Determine the (X, Y) coordinate at the center of the cell enclosing the given text.  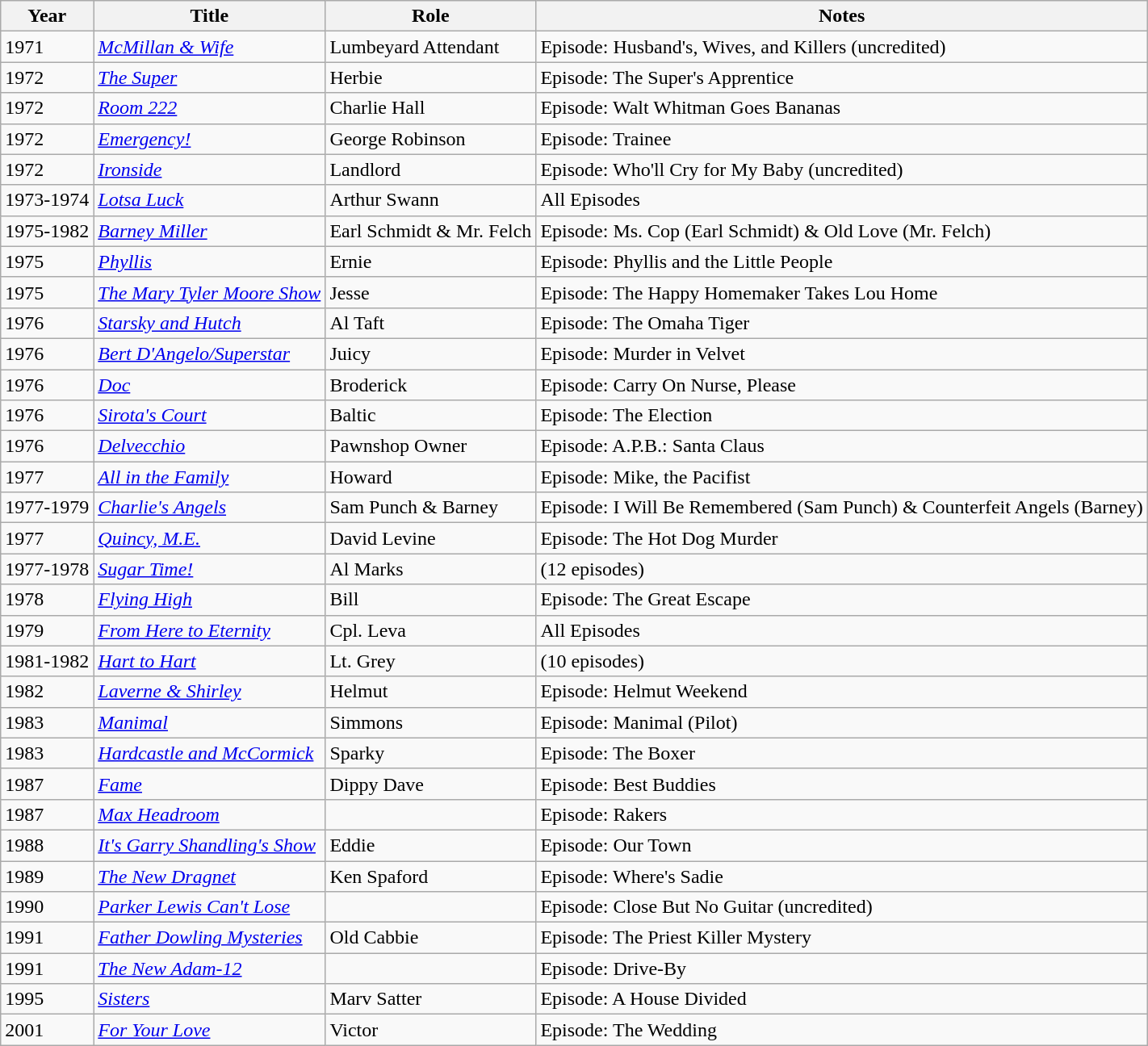
Lotsa Luck (210, 200)
Episode: Carry On Nurse, Please (842, 385)
For Your Love (210, 1030)
The New Adam-12 (210, 969)
Episode: Trainee (842, 139)
Fame (210, 784)
Episode: Manimal (Pilot) (842, 722)
Earl Schmidt & Mr. Felch (431, 231)
Al Marks (431, 569)
Role (431, 16)
Episode: Phyllis and the Little People (842, 261)
Barney Miller (210, 231)
Laverne & Shirley (210, 692)
Arthur Swann (431, 200)
Father Dowling Mysteries (210, 938)
Delvecchio (210, 446)
Old Cabbie (431, 938)
Sparky (431, 753)
Flying High (210, 600)
Episode: Murder in Velvet (842, 354)
Quincy, M.E. (210, 538)
Dippy Dave (431, 784)
Landlord (431, 169)
Helmut (431, 692)
Parker Lewis Can't Lose (210, 907)
Episode: Husband's, Wives, and Killers (uncredited) (842, 47)
Episode: A House Divided (842, 999)
1977-1979 (47, 508)
Episode: Helmut Weekend (842, 692)
Ernie (431, 261)
Lt. Grey (431, 661)
Lumbeyard Attendant (431, 47)
The Super (210, 77)
Episode: Best Buddies (842, 784)
Sisters (210, 999)
1978 (47, 600)
Title (210, 16)
Episode: Our Town (842, 845)
Doc (210, 385)
Episode: I Will Be Remembered (Sam Punch) & Counterfeit Angels (Barney) (842, 508)
Episode: Mike, the Pacifist (842, 477)
Bill (431, 600)
Episode: The Wedding (842, 1030)
Juicy (431, 354)
1973-1974 (47, 200)
Sam Punch & Barney (431, 508)
Episode: The Super's Apprentice (842, 77)
Notes (842, 16)
Episode: Ms. Cop (Earl Schmidt) & Old Love (Mr. Felch) (842, 231)
Sugar Time! (210, 569)
Simmons (431, 722)
1989 (47, 876)
From Here to Eternity (210, 630)
(10 episodes) (842, 661)
Broderick (431, 385)
The New Dragnet (210, 876)
1979 (47, 630)
Episode: A.P.B.: Santa Claus (842, 446)
Episode: Rakers (842, 814)
1995 (47, 999)
Manimal (210, 722)
1981-1982 (47, 661)
Episode: Walt Whitman Goes Bananas (842, 108)
2001 (47, 1030)
Episode: Drive-By (842, 969)
1975-1982 (47, 231)
Episode: The Priest Killer Mystery (842, 938)
1977-1978 (47, 569)
1990 (47, 907)
Episode: Close But No Guitar (uncredited) (842, 907)
All in the Family (210, 477)
The Mary Tyler Moore Show (210, 292)
Ironside (210, 169)
Howard (431, 477)
Year (47, 16)
Al Taft (431, 323)
Ken Spaford (431, 876)
Charlie Hall (431, 108)
Room 222 (210, 108)
Charlie's Angels (210, 508)
Baltic (431, 416)
Episode: Where's Sadie (842, 876)
Eddie (431, 845)
Bert D'Angelo/Superstar (210, 354)
Episode: The Boxer (842, 753)
Cpl. Leva (431, 630)
1982 (47, 692)
Max Headroom (210, 814)
Pawnshop Owner (431, 446)
Sirota's Court (210, 416)
1988 (47, 845)
Marv Satter (431, 999)
Hart to Hart (210, 661)
Episode: The Omaha Tiger (842, 323)
Emergency! (210, 139)
Episode: The Happy Homemaker Takes Lou Home (842, 292)
1971 (47, 47)
It's Garry Shandling's Show (210, 845)
Hardcastle and McCormick (210, 753)
Episode: Who'll Cry for My Baby (uncredited) (842, 169)
Episode: The Great Escape (842, 600)
Starsky and Hutch (210, 323)
Episode: The Hot Dog Murder (842, 538)
Victor (431, 1030)
Herbie (431, 77)
(12 episodes) (842, 569)
Jesse (431, 292)
Phyllis (210, 261)
McMillan & Wife (210, 47)
David Levine (431, 538)
George Robinson (431, 139)
Episode: The Election (842, 416)
